Locate the cell with the specified text and output its (X, Y) center coordinate. 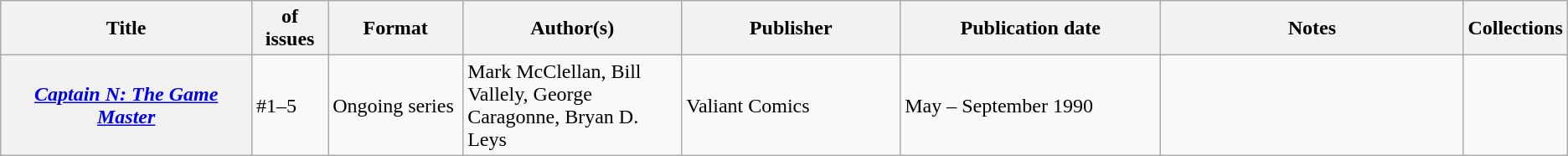
Publication date (1030, 29)
of issues (290, 29)
Format (395, 29)
Notes (1312, 29)
Ongoing series (395, 106)
Valiant Comics (791, 106)
Mark McClellan, Bill Vallely, George Caragonne, Bryan D. Leys (573, 106)
Title (126, 29)
Collections (1515, 29)
#1–5 (290, 106)
Publisher (791, 29)
May – September 1990 (1030, 106)
Author(s) (573, 29)
Captain N: The Game Master (126, 106)
